Return the (x, y) coordinate for the center point of the cell that contains the specified text.  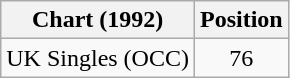
76 (241, 58)
Chart (1992) (98, 20)
Position (241, 20)
UK Singles (OCC) (98, 58)
